Identify which cell holds the provided text, then report its (x, y) central coordinate. 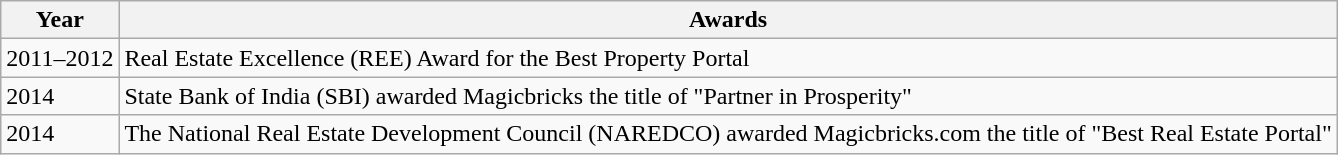
Real Estate Excellence (REE) Award for the Best Property Portal (728, 58)
2011–2012 (60, 58)
Year (60, 20)
Awards (728, 20)
The National Real Estate Development Council (NAREDCO) awarded Magicbricks.com the title of "Best Real Estate Portal" (728, 134)
State Bank of India (SBI) awarded Magicbricks the title of "Partner in Prosperity" (728, 96)
